Search for the cell housing the specified text and yield its (x, y) center coordinate. 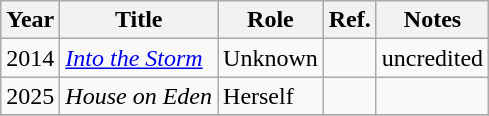
Into the Storm (139, 58)
Ref. (350, 20)
2014 (30, 58)
2025 (30, 96)
Role (271, 20)
Title (139, 20)
Unknown (271, 58)
Herself (271, 96)
Year (30, 20)
Notes (432, 20)
House on Eden (139, 96)
uncredited (432, 58)
